Extract the (x, y) coordinate from the center of the cell holding the provided text.  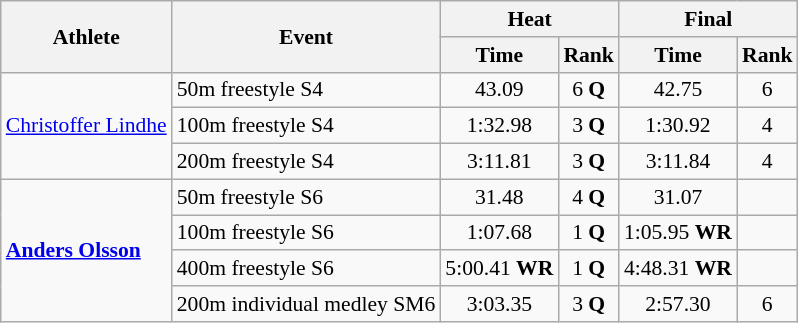
Christoffer Lindhe (86, 126)
31.48 (499, 197)
2:57.30 (678, 304)
100m freestyle S6 (306, 233)
Athlete (86, 36)
4:48.31 WR (678, 269)
100m freestyle S4 (306, 126)
43.09 (499, 90)
4 Q (588, 197)
200m freestyle S4 (306, 162)
400m freestyle S6 (306, 269)
1:30.92 (678, 126)
5:00.41 WR (499, 269)
Heat (530, 19)
200m individual medley SM6 (306, 304)
50m freestyle S4 (306, 90)
50m freestyle S6 (306, 197)
Final (708, 19)
42.75 (678, 90)
3:11.84 (678, 162)
Event (306, 36)
1:05.95 WR (678, 233)
1:32.98 (499, 126)
3:03.35 (499, 304)
1:07.68 (499, 233)
3:11.81 (499, 162)
6 Q (588, 90)
31.07 (678, 197)
Anders Olsson (86, 250)
